Determine the (X, Y) coordinate at the center of the cell enclosing the given text.  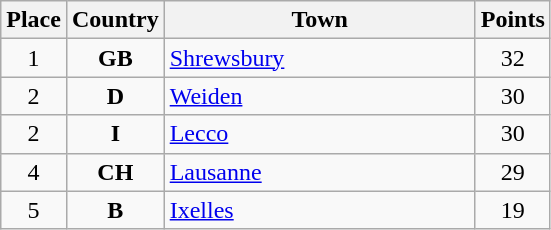
1 (34, 58)
Place (34, 20)
GB (115, 58)
Country (115, 20)
Points (512, 20)
I (115, 134)
CH (115, 172)
Lecco (320, 134)
D (115, 96)
B (115, 210)
Ixelles (320, 210)
19 (512, 210)
Shrewsbury (320, 58)
32 (512, 58)
4 (34, 172)
Weiden (320, 96)
Town (320, 20)
29 (512, 172)
Lausanne (320, 172)
5 (34, 210)
